Provide the (X, Y) coordinate of the cell's center where the given text is located.  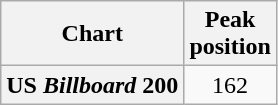
162 (230, 85)
Peakposition (230, 34)
US Billboard 200 (92, 85)
Chart (92, 34)
